For the text-containing cell, return its midpoint in (x, y) coordinate format. 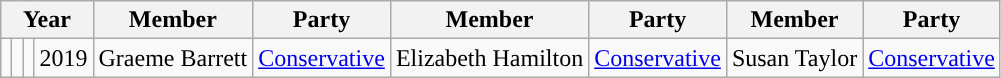
Elizabeth Hamilton (489, 58)
Susan Taylor (794, 58)
Year (47, 20)
Graeme Barrett (173, 58)
2019 (64, 58)
